Identify which cell holds the provided text, then report its [X, Y] central coordinate. 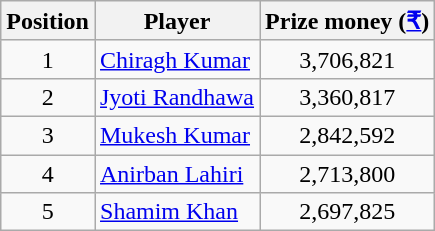
Mukesh Kumar [176, 135]
2,842,592 [348, 135]
2 [48, 97]
3 [48, 135]
2,697,825 [348, 212]
1 [48, 59]
3,706,821 [348, 59]
5 [48, 212]
3,360,817 [348, 97]
2,713,800 [348, 173]
Chiragh Kumar [176, 59]
Jyoti Randhawa [176, 97]
Prize money (₹) [348, 21]
Anirban Lahiri [176, 173]
4 [48, 173]
Player [176, 21]
Shamim Khan [176, 212]
Position [48, 21]
